Detect which cell encompasses the target text, then output its [X, Y] center coordinate. 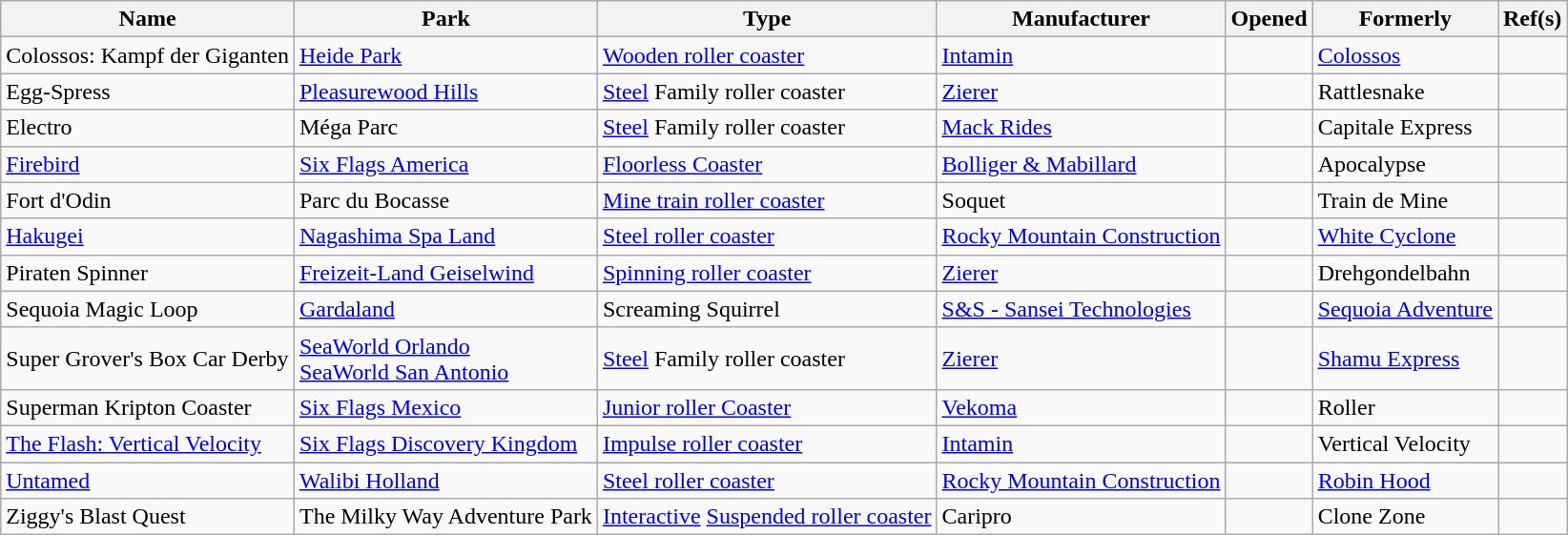
SeaWorld OrlandoSeaWorld San Antonio [445, 359]
Piraten Spinner [148, 273]
Impulse roller coaster [767, 443]
Caripro [1082, 517]
Wooden roller coaster [767, 55]
Opened [1269, 19]
Screaming Squirrel [767, 309]
Parc du Bocasse [445, 200]
Superman Kripton Coaster [148, 407]
Rattlesnake [1405, 92]
Colossos [1405, 55]
Mine train roller coaster [767, 200]
Hakugei [148, 237]
Junior roller Coaster [767, 407]
Sequoia Adventure [1405, 309]
Apocalypse [1405, 164]
Ziggy's Blast Quest [148, 517]
Floorless Coaster [767, 164]
Six Flags Discovery Kingdom [445, 443]
Park [445, 19]
Ref(s) [1532, 19]
Spinning roller coaster [767, 273]
Pleasurewood Hills [445, 92]
Capitale Express [1405, 128]
Shamu Express [1405, 359]
Formerly [1405, 19]
Super Grover's Box Car Derby [148, 359]
Electro [148, 128]
Roller [1405, 407]
Sequoia Magic Loop [148, 309]
Walibi Holland [445, 480]
Vertical Velocity [1405, 443]
Manufacturer [1082, 19]
The Flash: Vertical Velocity [148, 443]
Colossos: Kampf der Giganten [148, 55]
Heide Park [445, 55]
Bolliger & Mabillard [1082, 164]
White Cyclone [1405, 237]
Egg-Spress [148, 92]
Nagashima Spa Land [445, 237]
Robin Hood [1405, 480]
Freizeit-Land Geiselwind [445, 273]
Six Flags Mexico [445, 407]
Soquet [1082, 200]
Train de Mine [1405, 200]
Name [148, 19]
Fort d'Odin [148, 200]
Firebird [148, 164]
The Milky Way Adventure Park [445, 517]
Méga Parc [445, 128]
Untamed [148, 480]
Gardaland [445, 309]
Interactive Suspended roller coaster [767, 517]
Clone Zone [1405, 517]
S&S - Sansei Technologies [1082, 309]
Mack Rides [1082, 128]
Type [767, 19]
Vekoma [1082, 407]
Six Flags America [445, 164]
Drehgondelbahn [1405, 273]
